Pinpoint the cell where the given text exists, returning its (x, y) midpoint coordinate. 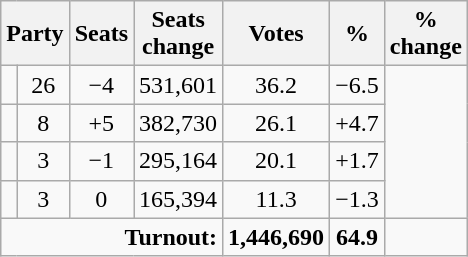
Turnout: (112, 237)
165,394 (178, 199)
382,730 (178, 123)
Seatschange (178, 34)
Party (35, 34)
26 (43, 85)
1,446,690 (276, 237)
−6.5 (358, 85)
8 (43, 123)
295,164 (178, 161)
64.9 (358, 237)
0 (101, 199)
%change (426, 34)
−1 (101, 161)
−1.3 (358, 199)
36.2 (276, 85)
+1.7 (358, 161)
+4.7 (358, 123)
11.3 (276, 199)
Votes (276, 34)
Seats (101, 34)
26.1 (276, 123)
% (358, 34)
20.1 (276, 161)
531,601 (178, 85)
−4 (101, 85)
+5 (101, 123)
